Provide the (X, Y) coordinate of the cell's center where the given text is located.  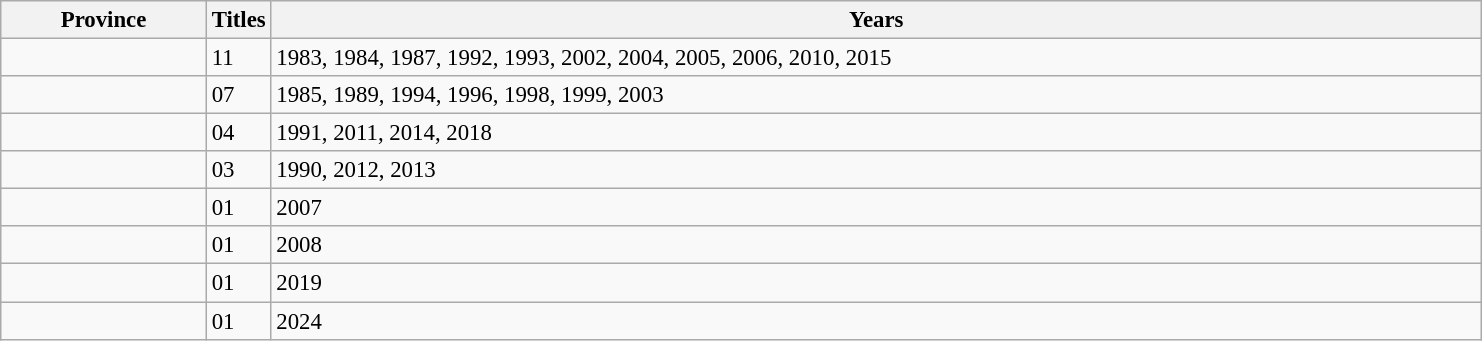
11 (238, 58)
Province (104, 20)
2007 (876, 208)
1991, 2011, 2014, 2018 (876, 133)
1985, 1989, 1994, 1996, 1998, 1999, 2003 (876, 95)
Titles (238, 20)
2024 (876, 321)
2008 (876, 245)
2019 (876, 283)
Years (876, 20)
04 (238, 133)
03 (238, 170)
07 (238, 95)
1983, 1984, 1987, 1992, 1993, 2002, 2004, 2005, 2006, 2010, 2015 (876, 58)
1990, 2012, 2013 (876, 170)
